Return (X, Y) of the center of cell containing provided text 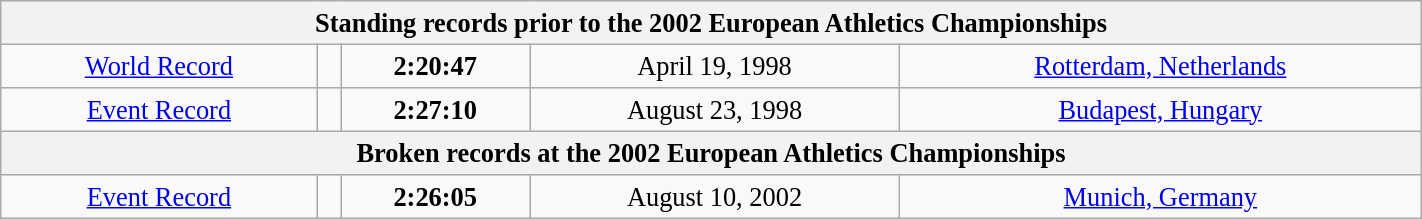
August 23, 1998 (715, 109)
Budapest, Hungary (1160, 109)
2:20:47 (436, 66)
2:27:10 (436, 109)
Broken records at the 2002 European Athletics Championships (711, 153)
Munich, Germany (1160, 197)
2:26:05 (436, 197)
Standing records prior to the 2002 European Athletics Championships (711, 22)
August 10, 2002 (715, 197)
World Record (159, 66)
April 19, 1998 (715, 66)
Rotterdam, Netherlands (1160, 66)
